Search for the cell housing the specified text and yield its [x, y] center coordinate. 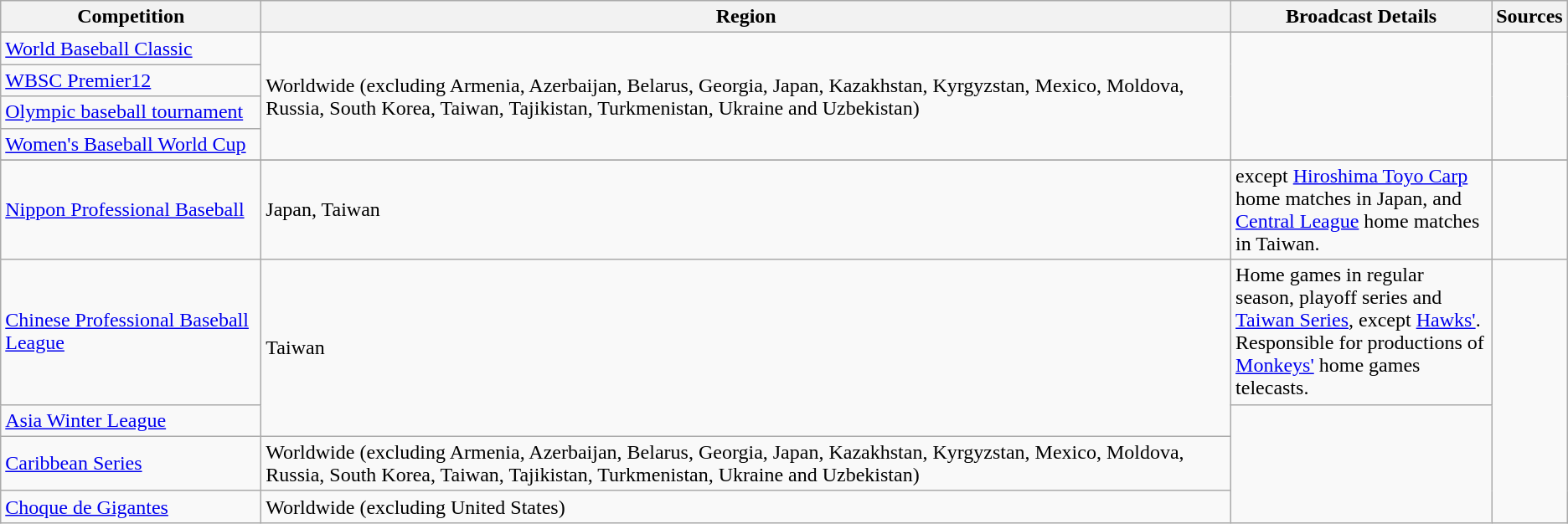
World Baseball Classic [131, 49]
Chinese Professional Baseball League [131, 331]
WBSC Premier12 [131, 80]
Competition [131, 17]
Caribbean Series [131, 464]
Broadcast Details [1362, 17]
Choque de Gigantes [131, 506]
Home games in regular season, playoff series and Taiwan Series, except Hawks'. Responsible for productions of Monkeys' home games telecasts. [1362, 331]
Olympic baseball tournament [131, 112]
except Hiroshima Toyo Carp home matches in Japan, and Central League home matches in Taiwan. [1362, 209]
Asia Winter League [131, 420]
Nippon Professional Baseball [131, 209]
Sources [1529, 17]
Region [746, 17]
Worldwide (excluding United States) [746, 506]
Women's Baseball World Cup [131, 144]
Japan, Taiwan [746, 209]
Taiwan [746, 348]
